Provide the (x, y) coordinate of the cell's center where the given text is located.  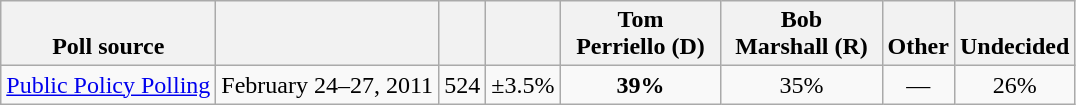
524 (462, 85)
26% (1014, 85)
— (918, 85)
39% (640, 85)
BobMarshall (R) (802, 34)
Poll source (108, 34)
Other (918, 34)
35% (802, 85)
Undecided (1014, 34)
Public Policy Polling (108, 85)
TomPerriello (D) (640, 34)
±3.5% (523, 85)
February 24–27, 2011 (328, 85)
